Scan for the cell matching the given text and deliver its (x, y) coordinate at center. 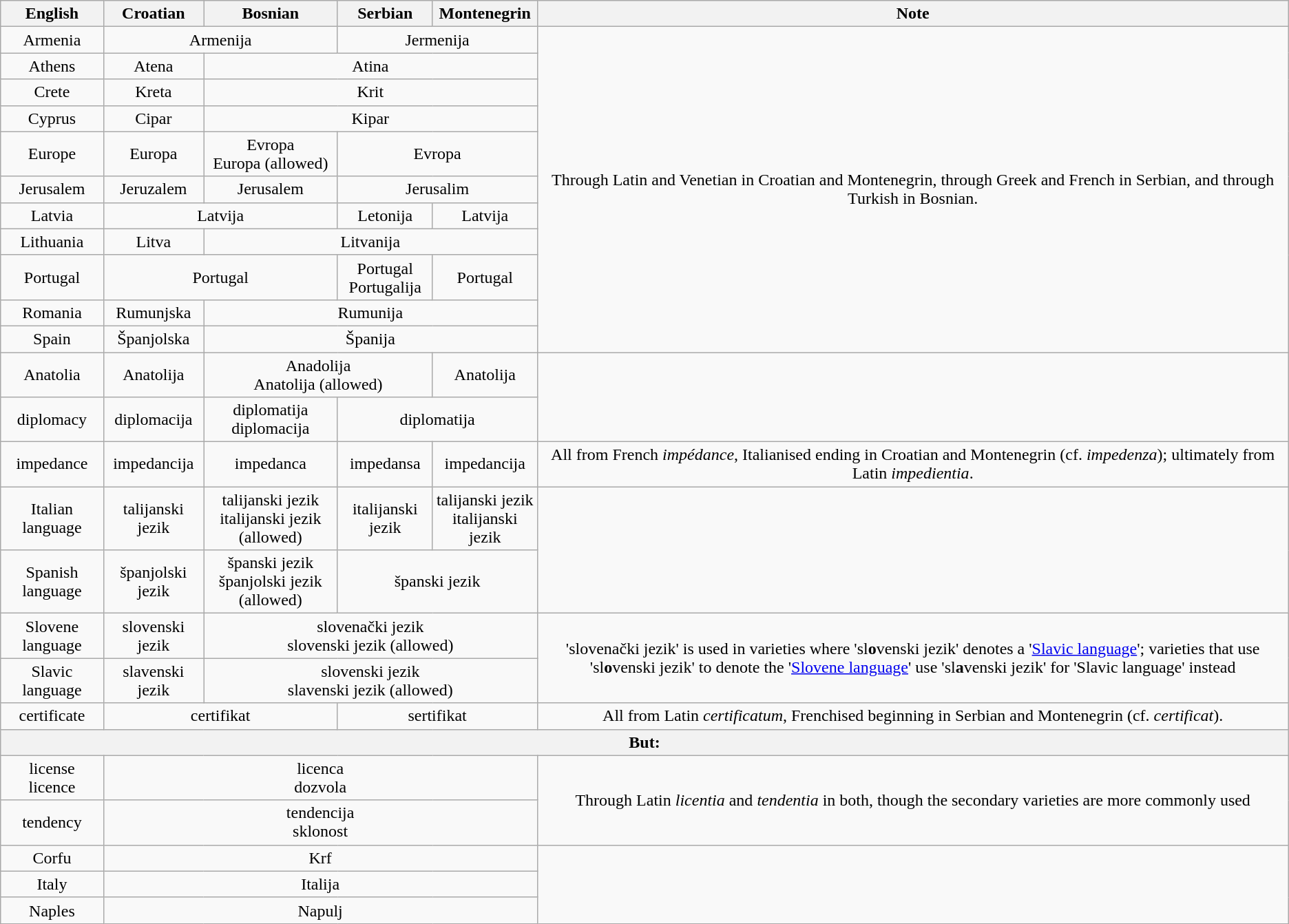
slovenački jezikslovenski jezik (allowed) (370, 636)
slovenski jezik (153, 636)
španski jezikšpanjolski jezik (allowed) (271, 582)
certifikat (220, 716)
sertifikat (437, 716)
AnadolijaAnatolija (allowed) (318, 375)
Note (913, 14)
diplomacija (153, 420)
Evropa (437, 154)
Španija (370, 339)
Latvia (52, 216)
španjolski jezik (153, 582)
diplomatija (437, 420)
Krf (320, 858)
Kipar (370, 118)
EvropaEuropa (allowed) (271, 154)
English (52, 14)
Romania (52, 313)
Napulj (320, 910)
talijanski jezikitalijanski jezik (485, 518)
Montenegrin (485, 14)
Anatolia (52, 375)
španski jezik (437, 582)
Atina (370, 66)
Rumunjska (153, 313)
Lithuania (52, 242)
impedansa (385, 464)
Španjolska (153, 339)
Spain (52, 339)
Naples (52, 910)
Bosnian (271, 14)
Through Latin and Venetian in Croatian and Montenegrin, through Greek and French in Serbian, and through Turkish in Bosnian. (913, 190)
Europa (153, 154)
Crete (52, 92)
Krit (370, 92)
But: (644, 742)
Slavic language (52, 680)
talijanski jezikitalijanski jezik (allowed) (271, 518)
Croatian (153, 14)
licencadozvola (320, 778)
Italian language (52, 518)
certificate (52, 716)
impedance (52, 464)
impedanca (271, 464)
Slovene language (52, 636)
Through Latin licentia and tendentia in both, though the secondary varieties are more commonly used (913, 800)
tendency (52, 822)
diplomacy (52, 420)
Jermenija (437, 40)
Cipar (153, 118)
Litva (153, 242)
Italy (52, 884)
Armenia (52, 40)
Athens (52, 66)
Jerusalim (437, 189)
Kreta (153, 92)
Atena (153, 66)
Letonija (385, 216)
diplomatijadiplomacija (271, 420)
Europe (52, 154)
italijanski jezik (385, 518)
All from French impédance, Italianised ending in Croatian and Montenegrin (cf. impedenza); ultimately from Latin impedientia. (913, 464)
All from Latin certificatum, Frenchised beginning in Serbian and Montenegrin (cf. certificat). (913, 716)
licenselicence (52, 778)
Corfu (52, 858)
Rumunija (370, 313)
PortugalPortugalija (385, 277)
Litvanija (370, 242)
Spanish language (52, 582)
Jeruzalem (153, 189)
talijanski jezik (153, 518)
tendencijasklonost (320, 822)
Armenija (220, 40)
slavenski jezik (153, 680)
Cyprus (52, 118)
slovenski jezikslavenski jezik (allowed) (370, 680)
Serbian (385, 14)
Italija (320, 884)
